Find where the given text appears and provide that cell's center as (X, Y) coordinate. 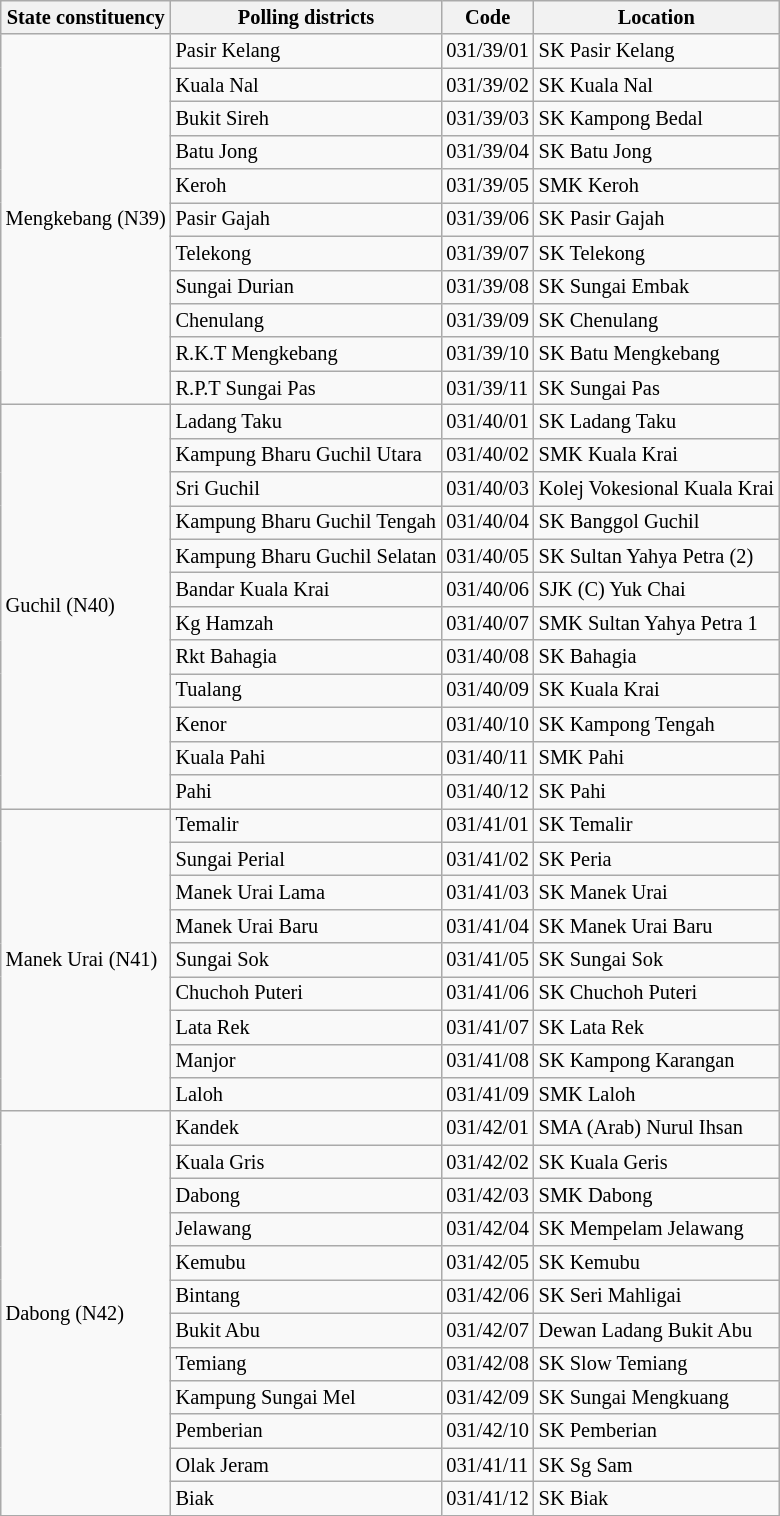
Kuala Pahi (306, 758)
SK Kemubu (656, 1263)
Kampung Sungai Mel (306, 1397)
Chenulang (306, 320)
SK Banggol Guchil (656, 522)
Bandar Kuala Krai (306, 589)
Telekong (306, 253)
Temalir (306, 825)
Kolej Vokesional Kuala Krai (656, 489)
SK Temalir (656, 825)
031/42/07 (487, 1330)
SK Kampong Bedal (656, 118)
031/42/08 (487, 1364)
SK Sungai Pas (656, 388)
SMA (Arab) Nurul Ihsan (656, 1128)
Code (487, 17)
Tualang (306, 690)
SK Chuchoh Puteri (656, 993)
SK Mempelam Jelawang (656, 1229)
031/39/11 (487, 388)
031/40/12 (487, 791)
Dewan Ladang Bukit Abu (656, 1330)
Kampung Bharu Guchil Utara (306, 455)
SK Peria (656, 859)
Guchil (N40) (86, 606)
Sungai Durian (306, 287)
031/39/10 (487, 354)
031/41/08 (487, 1061)
Pahi (306, 791)
SK Telekong (656, 253)
031/39/07 (487, 253)
031/39/04 (487, 152)
SK Kuala Nal (656, 85)
031/42/10 (487, 1431)
031/41/04 (487, 926)
SK Sultan Yahya Petra (2) (656, 556)
Rkt Bahagia (306, 657)
Polling districts (306, 17)
031/41/11 (487, 1465)
State constituency (86, 17)
Pasir Kelang (306, 51)
031/41/12 (487, 1498)
031/41/02 (487, 859)
SK Pahi (656, 791)
Bintang (306, 1296)
Kg Hamzah (306, 623)
Kemubu (306, 1263)
031/40/01 (487, 421)
Chuchoh Puteri (306, 993)
Keroh (306, 186)
031/41/01 (487, 825)
Manek Urai Baru (306, 926)
SK Pasir Kelang (656, 51)
SMK Dabong (656, 1195)
SMK Sultan Yahya Petra 1 (656, 623)
Laloh (306, 1094)
031/41/09 (487, 1094)
031/41/06 (487, 993)
SK Seri Mahligai (656, 1296)
Kuala Gris (306, 1162)
Mengkebang (N39) (86, 219)
SK Batu Mengkebang (656, 354)
031/40/11 (487, 758)
031/41/03 (487, 892)
SK Manek Urai Baru (656, 926)
Olak Jeram (306, 1465)
Biak (306, 1498)
SK Pasir Gajah (656, 219)
SK Kampong Tengah (656, 724)
SK Kampong Karangan (656, 1061)
031/40/08 (487, 657)
031/39/09 (487, 320)
Ladang Taku (306, 421)
SK Lata Rek (656, 1027)
R.K.T Mengkebang (306, 354)
SK Bahagia (656, 657)
SMK Laloh (656, 1094)
Sungai Perial (306, 859)
SMK Kuala Krai (656, 455)
SK Kuala Geris (656, 1162)
Sri Guchil (306, 489)
Dabong (N42) (86, 1313)
Bukit Abu (306, 1330)
031/40/07 (487, 623)
SK Slow Temiang (656, 1364)
Manjor (306, 1061)
031/40/09 (487, 690)
SK Ladang Taku (656, 421)
SK Biak (656, 1498)
031/40/06 (487, 589)
Kandek (306, 1128)
031/39/01 (487, 51)
SJK (C) Yuk Chai (656, 589)
Location (656, 17)
Kenor (306, 724)
031/39/06 (487, 219)
SK Sungai Sok (656, 960)
Jelawang (306, 1229)
SK Sungai Mengkuang (656, 1397)
031/41/07 (487, 1027)
031/39/03 (487, 118)
Temiang (306, 1364)
031/40/04 (487, 522)
031/42/09 (487, 1397)
031/39/05 (487, 186)
031/39/02 (487, 85)
R.P.T Sungai Pas (306, 388)
Kuala Nal (306, 85)
SMK Keroh (656, 186)
SK Batu Jong (656, 152)
Batu Jong (306, 152)
031/40/05 (487, 556)
031/40/02 (487, 455)
Pemberian (306, 1431)
Sungai Sok (306, 960)
SK Kuala Krai (656, 690)
Kampung Bharu Guchil Tengah (306, 522)
Pasir Gajah (306, 219)
031/42/01 (487, 1128)
SK Sungai Embak (656, 287)
Lata Rek (306, 1027)
SK Manek Urai (656, 892)
SK Pemberian (656, 1431)
031/42/02 (487, 1162)
Bukit Sireh (306, 118)
031/40/03 (487, 489)
Manek Urai (N41) (86, 960)
031/39/08 (487, 287)
031/42/04 (487, 1229)
031/42/03 (487, 1195)
SK Sg Sam (656, 1465)
Dabong (306, 1195)
031/42/05 (487, 1263)
Manek Urai Lama (306, 892)
031/40/10 (487, 724)
031/41/05 (487, 960)
Kampung Bharu Guchil Selatan (306, 556)
031/42/06 (487, 1296)
SMK Pahi (656, 758)
SK Chenulang (656, 320)
